Pinpoint the cell where the given text exists, returning its (x, y) midpoint coordinate. 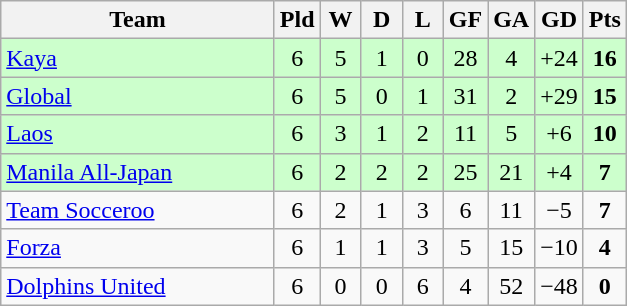
Global (138, 96)
−48 (560, 286)
Team Socceroo (138, 210)
10 (604, 134)
+24 (560, 58)
GD (560, 20)
Laos (138, 134)
W (340, 20)
52 (512, 286)
+29 (560, 96)
Manila All-Japan (138, 172)
+6 (560, 134)
31 (465, 96)
28 (465, 58)
−10 (560, 248)
D (382, 20)
+4 (560, 172)
16 (604, 58)
Kaya (138, 58)
Pld (297, 20)
GF (465, 20)
25 (465, 172)
GA (512, 20)
Forza (138, 248)
L (422, 20)
Dolphins United (138, 286)
−5 (560, 210)
21 (512, 172)
Pts (604, 20)
Team (138, 20)
